Scan for the cell matching the given text and deliver its [x, y] coordinate at center. 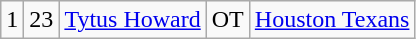
Tytus Howard [132, 20]
OT [228, 20]
Houston Texans [332, 20]
1 [12, 20]
23 [42, 20]
